Extract the [X, Y] coordinate from the center of the cell holding the provided text.  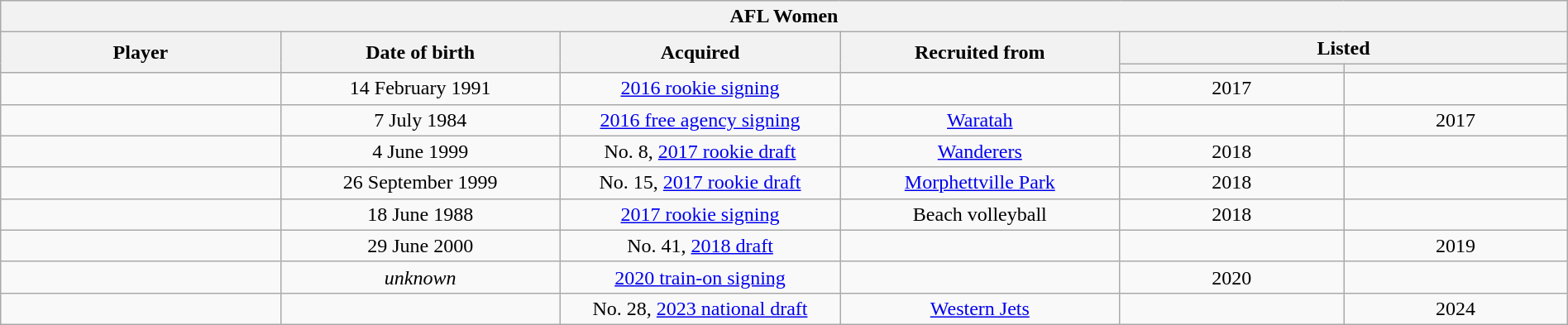
Acquired [700, 53]
18 June 1988 [420, 214]
2017 rookie signing [700, 214]
2020 train-on signing [700, 277]
unknown [420, 277]
4 June 1999 [420, 151]
No. 28, 2023 national draft [700, 308]
Player [141, 53]
AFL Women [784, 17]
Date of birth [420, 53]
26 September 1999 [420, 183]
2016 free agency signing [700, 120]
Waratah [980, 120]
7 July 1984 [420, 120]
Wanderers [980, 151]
No. 15, 2017 rookie draft [700, 183]
2020 [1232, 277]
2019 [1456, 246]
14 February 1991 [420, 88]
No. 8, 2017 rookie draft [700, 151]
Western Jets [980, 308]
29 June 2000 [420, 246]
2016 rookie signing [700, 88]
No. 41, 2018 draft [700, 246]
Recruited from [980, 53]
2024 [1456, 308]
Morphettville Park [980, 183]
Beach volleyball [980, 214]
Listed [1343, 48]
